Pinpoint the cell where the given text exists, returning its (x, y) midpoint coordinate. 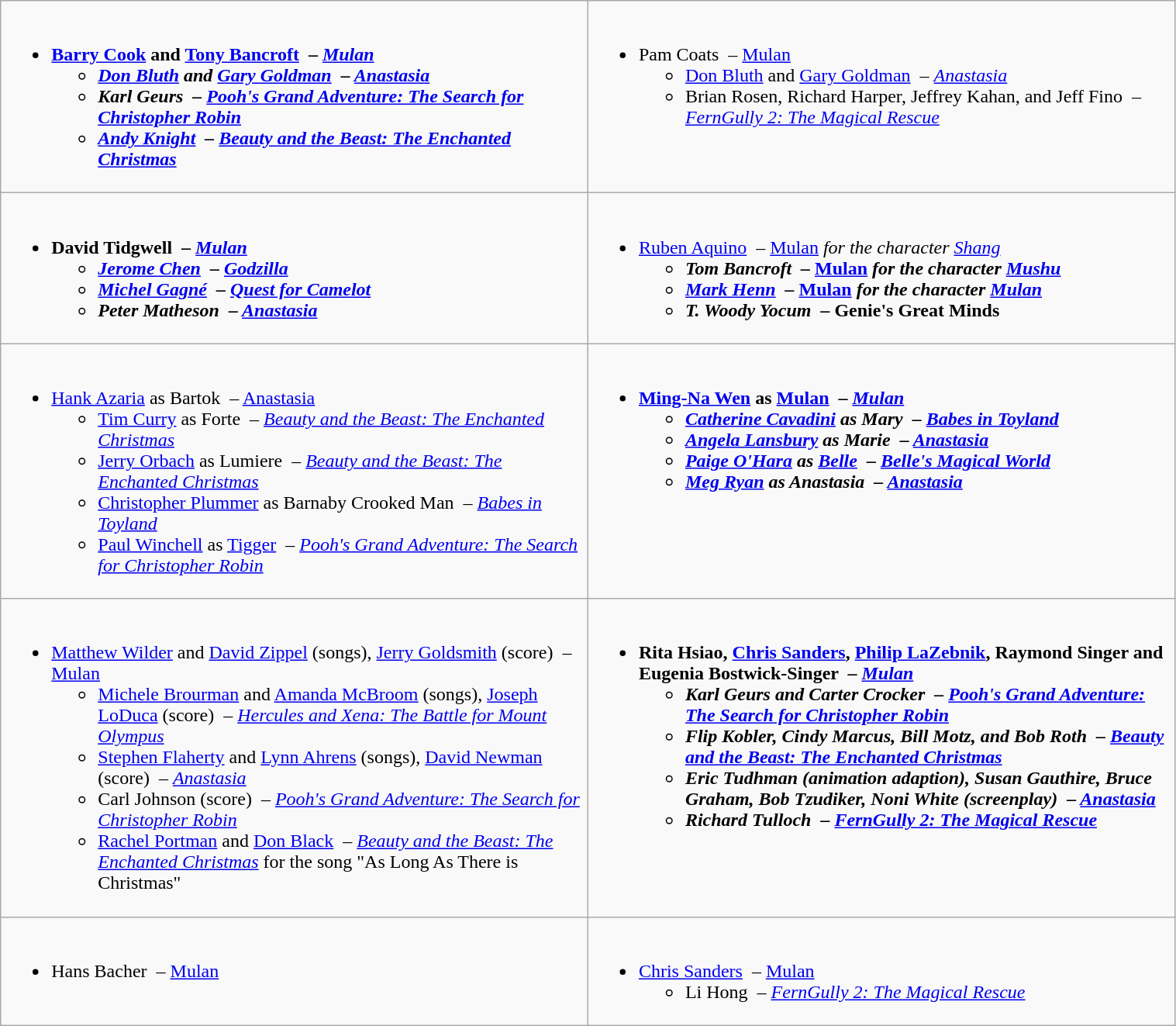
Pam Coats – MulanDon Bluth and Gary Goldman – AnastasiaBrian Rosen, Richard Harper, Jeffrey Kahan, and Jeff Fino – FernGully 2: The Magical Rescue (881, 97)
Chris Sanders – MulanLi Hong – FernGully 2: The Magical Rescue (881, 971)
David Tidgwell – MulanJerome Chen – GodzillaMichel Gagné – Quest for CamelotPeter Matheson – Anastasia (295, 268)
Hans Bacher – Mulan (295, 971)
